Find where the given text appears and provide that cell's center as (x, y) coordinate. 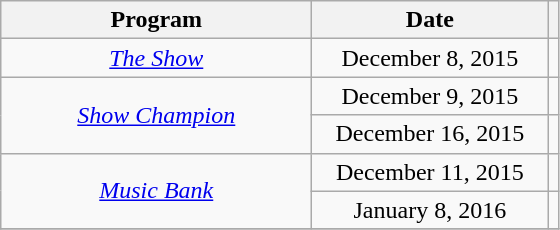
Music Bank (156, 191)
Date (430, 20)
December 16, 2015 (430, 134)
December 11, 2015 (430, 172)
Program (156, 20)
December 8, 2015 (430, 58)
The Show (156, 58)
January 8, 2016 (430, 210)
Show Champion (156, 115)
December 9, 2015 (430, 96)
